Locate the cell with the specified text and output its (X, Y) center coordinate. 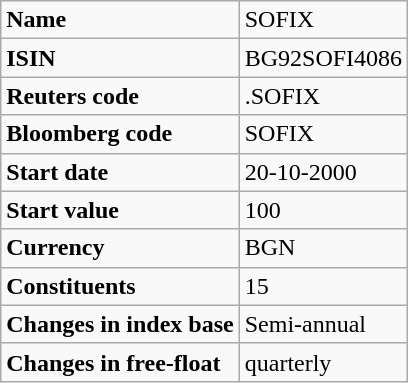
Start value (120, 210)
20-10-2000 (323, 172)
BG92SOFI4086 (323, 58)
15 (323, 286)
Bloomberg code (120, 134)
Name (120, 20)
quarterly (323, 362)
100 (323, 210)
Constituents (120, 286)
Start date (120, 172)
Changes in free-float (120, 362)
Currency (120, 248)
Semi-annual (323, 324)
ISIN (120, 58)
BGN (323, 248)
.SOFIX (323, 96)
Changes in index base (120, 324)
Reuters code (120, 96)
